Identify which cell holds the provided text, then report its (x, y) central coordinate. 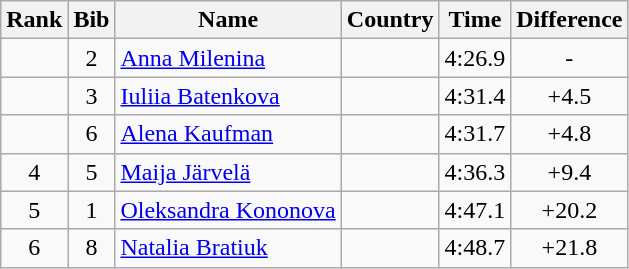
4 (34, 172)
8 (92, 248)
Iuliia Batenkova (228, 96)
4:31.4 (475, 96)
+9.4 (570, 172)
+4.5 (570, 96)
3 (92, 96)
+20.2 (570, 210)
- (570, 58)
Bib (92, 20)
Anna Milenina (228, 58)
4:31.7 (475, 134)
4:36.3 (475, 172)
Natalia Bratiuk (228, 248)
4:26.9 (475, 58)
Rank (34, 20)
+21.8 (570, 248)
Alena Kaufman (228, 134)
Difference (570, 20)
Country (390, 20)
2 (92, 58)
4:48.7 (475, 248)
Maija Järvelä (228, 172)
Time (475, 20)
+4.8 (570, 134)
Oleksandra Kononova (228, 210)
Name (228, 20)
4:47.1 (475, 210)
1 (92, 210)
